Output the (x, y) coordinate of the center of the cell containing the given text.  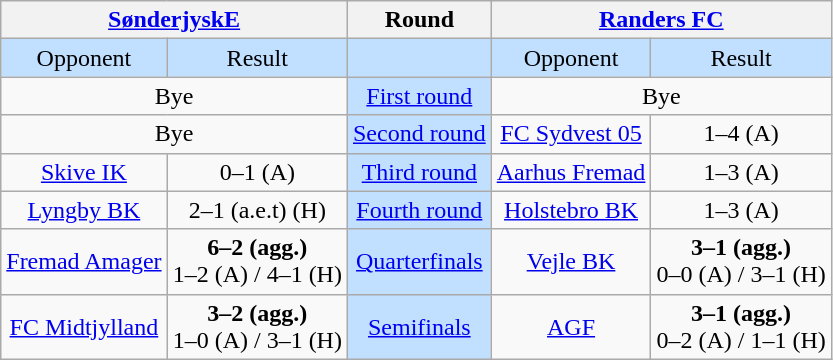
1–4 (A) (741, 134)
FC Sydvest 05 (571, 134)
Quarterfinals (419, 262)
Randers FC (661, 20)
Fourth round (419, 210)
First round (419, 96)
0–1 (A) (257, 172)
Holstebro BK (571, 210)
Fremad Amager (84, 262)
Vejle BK (571, 262)
2–1 (a.e.t) (H) (257, 210)
3–2 (agg.)1–0 (A) / 3–1 (H) (257, 326)
3–1 (agg.)0–0 (A) / 3–1 (H) (741, 262)
FC Midtjylland (84, 326)
3–1 (agg.)0–2 (A) / 1–1 (H) (741, 326)
Lyngby BK (84, 210)
6–2 (agg.)1–2 (A) / 4–1 (H) (257, 262)
Aarhus Fremad (571, 172)
Second round (419, 134)
AGF (571, 326)
Skive IK (84, 172)
SønderjyskE (174, 20)
Semifinals (419, 326)
Round (419, 20)
Third round (419, 172)
